From the cell containing the given text, extract its center point as (X, Y) coordinate. 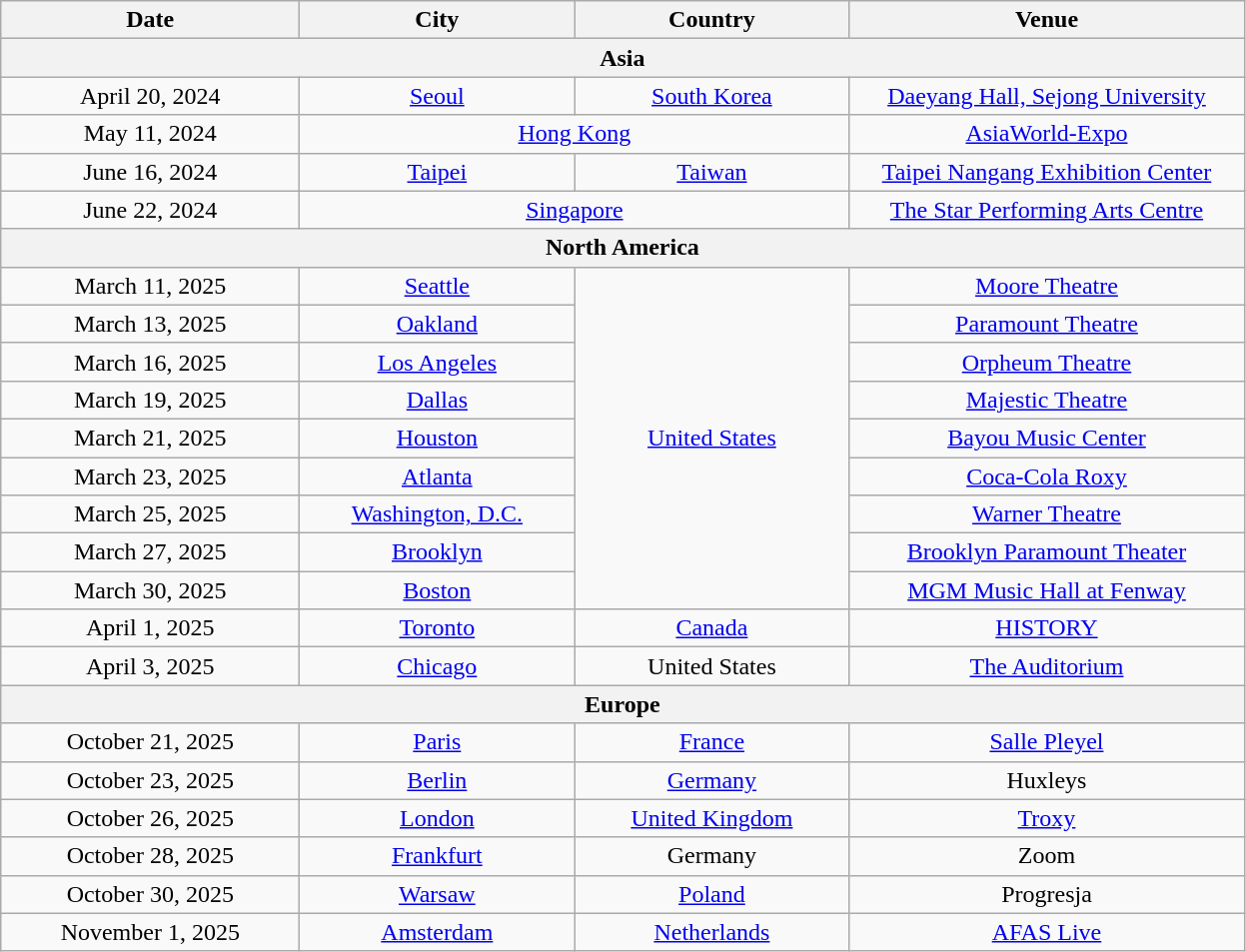
Warsaw (438, 894)
Zoom (1047, 856)
Europe (623, 704)
June 22, 2024 (150, 210)
United Kingdom (711, 818)
March 13, 2025 (150, 324)
AsiaWorld-Expo (1047, 134)
Paris (438, 742)
The Star Performing Arts Centre (1047, 210)
Coca-Cola Roxy (1047, 476)
October 30, 2025 (150, 894)
North America (623, 248)
Daeyang Hall, Sejong University (1047, 96)
Amsterdam (438, 932)
Troxy (1047, 818)
April 1, 2025 (150, 628)
October 26, 2025 (150, 818)
Toronto (438, 628)
Brooklyn Paramount Theater (1047, 552)
Progresja (1047, 894)
Paramount Theatre (1047, 324)
March 16, 2025 (150, 362)
April 20, 2024 (150, 96)
HISTORY (1047, 628)
Brooklyn (438, 552)
City (438, 20)
Salle Pleyel (1047, 742)
Houston (438, 438)
Taipei Nangang Exhibition Center (1047, 172)
Boston (438, 590)
Country (711, 20)
Seoul (438, 96)
Majestic Theatre (1047, 400)
MGM Music Hall at Fenway (1047, 590)
March 25, 2025 (150, 514)
Washington, D.C. (438, 514)
March 27, 2025 (150, 552)
Netherlands (711, 932)
October 28, 2025 (150, 856)
Taiwan (711, 172)
Bayou Music Center (1047, 438)
Dallas (438, 400)
Frankfurt (438, 856)
The Auditorium (1047, 666)
Venue (1047, 20)
Singapore (575, 210)
South Korea (711, 96)
Oakland (438, 324)
March 30, 2025 (150, 590)
Taipei (438, 172)
Seattle (438, 286)
Warner Theatre (1047, 514)
Moore Theatre (1047, 286)
Poland (711, 894)
Huxleys (1047, 780)
Date (150, 20)
Canada (711, 628)
March 19, 2025 (150, 400)
Los Angeles (438, 362)
Hong Kong (575, 134)
France (711, 742)
May 11, 2024 (150, 134)
AFAS Live (1047, 932)
Orpheum Theatre (1047, 362)
April 3, 2025 (150, 666)
Chicago (438, 666)
Asia (623, 58)
March 21, 2025 (150, 438)
Atlanta (438, 476)
October 23, 2025 (150, 780)
March 23, 2025 (150, 476)
March 11, 2025 (150, 286)
Berlin (438, 780)
November 1, 2025 (150, 932)
June 16, 2024 (150, 172)
London (438, 818)
October 21, 2025 (150, 742)
